Determine the (x, y) coordinate at the center of the cell enclosing the given text.  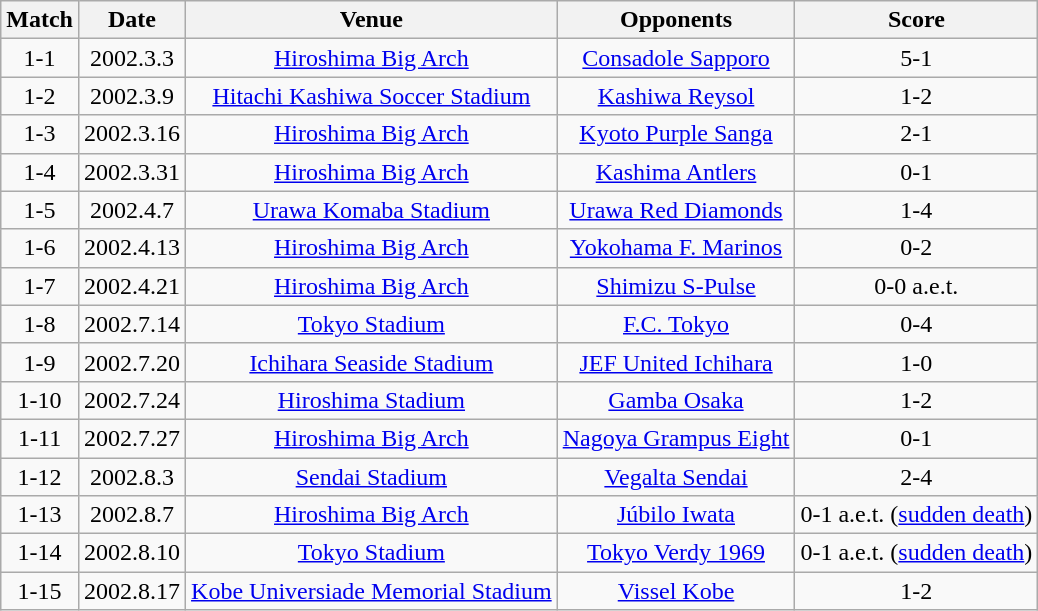
2002.3.3 (132, 58)
1-11 (40, 438)
Nagoya Grampus Eight (676, 438)
2002.8.3 (132, 477)
Kashiwa Reysol (676, 96)
JEF United Ichihara (676, 362)
5-1 (916, 58)
1-13 (40, 515)
Vissel Kobe (676, 591)
1-14 (40, 553)
2002.4.21 (132, 286)
Kobe Universiade Memorial Stadium (372, 591)
2002.8.7 (132, 515)
Venue (372, 20)
Shimizu S-Pulse (676, 286)
Hiroshima Stadium (372, 400)
1-3 (40, 134)
Yokohama F. Marinos (676, 248)
0-0 a.e.t. (916, 286)
1-12 (40, 477)
1-0 (916, 362)
Kashima Antlers (676, 172)
1-15 (40, 591)
1-8 (40, 324)
2-1 (916, 134)
2002.4.7 (132, 210)
Urawa Komaba Stadium (372, 210)
2002.7.14 (132, 324)
0-2 (916, 248)
Score (916, 20)
Consadole Sapporo (676, 58)
Kyoto Purple Sanga (676, 134)
2002.4.13 (132, 248)
1-9 (40, 362)
Date (132, 20)
Gamba Osaka (676, 400)
2002.7.24 (132, 400)
Urawa Red Diamonds (676, 210)
1-5 (40, 210)
2002.8.17 (132, 591)
Tokyo Verdy 1969 (676, 553)
0-4 (916, 324)
2002.3.9 (132, 96)
2-4 (916, 477)
Hitachi Kashiwa Soccer Stadium (372, 96)
2002.7.27 (132, 438)
Opponents (676, 20)
2002.8.10 (132, 553)
F.C. Tokyo (676, 324)
Match (40, 20)
1-6 (40, 248)
Sendai Stadium (372, 477)
1-1 (40, 58)
Júbilo Iwata (676, 515)
Ichihara Seaside Stadium (372, 362)
1-7 (40, 286)
1-10 (40, 400)
2002.7.20 (132, 362)
2002.3.31 (132, 172)
Vegalta Sendai (676, 477)
2002.3.16 (132, 134)
